Identify which cell holds the provided text, then report its (X, Y) central coordinate. 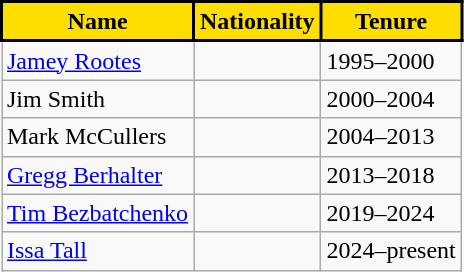
Jamey Rootes (98, 60)
Tenure (391, 22)
2000–2004 (391, 99)
2004–2013 (391, 137)
Issa Tall (98, 251)
2024–present (391, 251)
Tim Bezbatchenko (98, 213)
1995–2000 (391, 60)
Nationality (258, 22)
Gregg Berhalter (98, 175)
Jim Smith (98, 99)
2013–2018 (391, 175)
Mark McCullers (98, 137)
Name (98, 22)
2019–2024 (391, 213)
